Locate the cell with the specified text and output its [x, y] center coordinate. 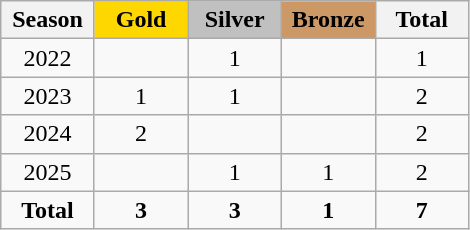
Gold [141, 20]
2022 [48, 58]
2023 [48, 96]
Bronze [328, 20]
Season [48, 20]
7 [422, 210]
2024 [48, 134]
2025 [48, 172]
Silver [235, 20]
